Search for the cell housing the specified text and yield its (x, y) center coordinate. 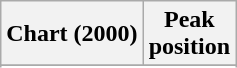
Chart (2000) (72, 34)
Peak position (189, 34)
